Return [X, Y] of the center of cell containing provided text 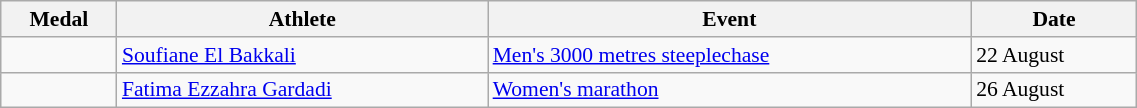
22 August [1054, 55]
Athlete [302, 19]
Women's marathon [730, 90]
26 August [1054, 90]
Medal [59, 19]
Event [730, 19]
Soufiane El Bakkali [302, 55]
Fatima Ezzahra Gardadi [302, 90]
Men's 3000 metres steeplechase [730, 55]
Date [1054, 19]
